From the cell containing the given text, extract its center point as [X, Y] coordinate. 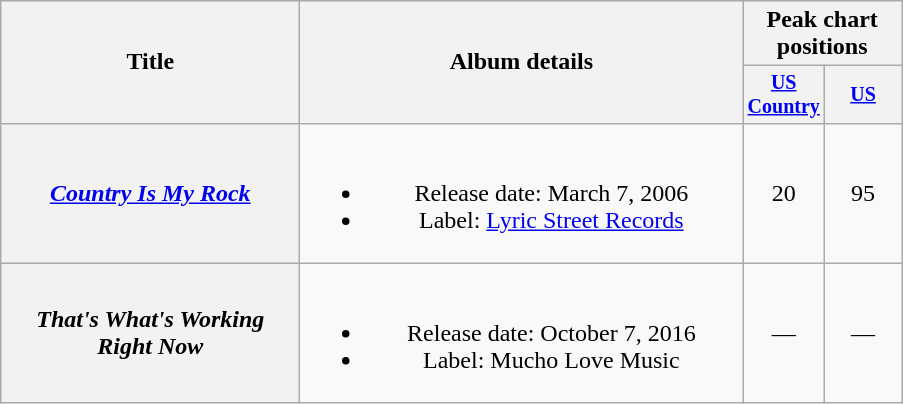
Country Is My Rock [150, 193]
Release date: October 7, 2016Label: Mucho Love Music [522, 333]
US Country [784, 94]
20 [784, 193]
95 [864, 193]
Release date: March 7, 2006Label: Lyric Street Records [522, 193]
Title [150, 62]
Peak chartpositions [822, 34]
US [864, 94]
Album details [522, 62]
That's What's Working Right Now [150, 333]
